Scan for the cell matching the given text and deliver its (x, y) coordinate at center. 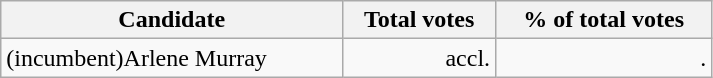
. (604, 58)
(incumbent)Arlene Murray (172, 58)
accl. (420, 58)
% of total votes (604, 20)
Total votes (420, 20)
Candidate (172, 20)
